Determine the (x, y) coordinate at the center of the cell enclosing the given text.  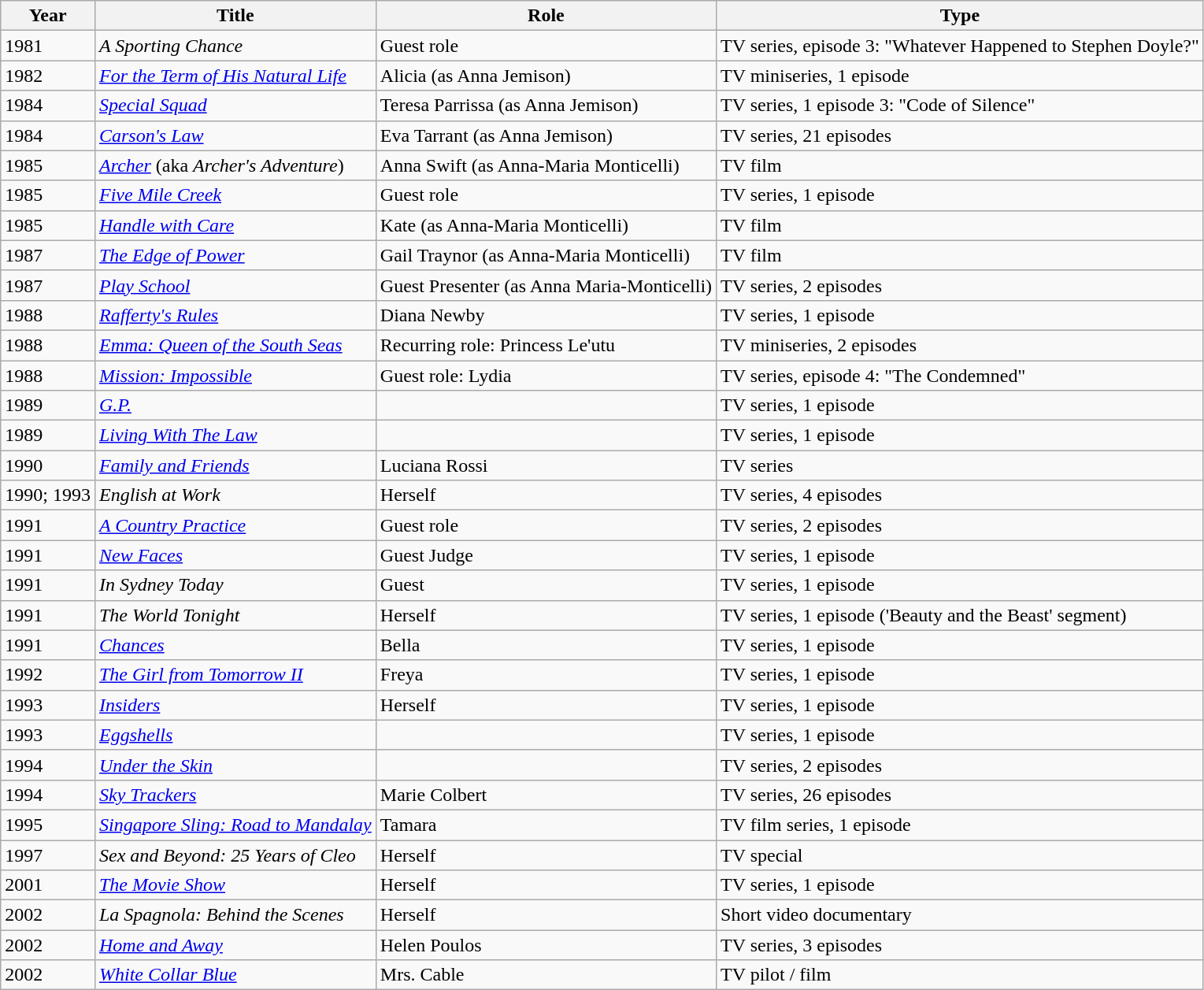
TV series, episode 3: "Whatever Happened to Stephen Doyle?" (961, 46)
Eggshells (235, 735)
Guest Judge (546, 555)
English at Work (235, 495)
A Country Practice (235, 525)
Living With The Law (235, 436)
TV series, 1 episode 3: "Code of Silence" (961, 106)
Diana Newby (546, 315)
Luciana Rossi (546, 465)
Type (961, 16)
TV series, 4 episodes (961, 495)
Under the Skin (235, 765)
1981 (48, 46)
Archer (aka Archer's Adventure) (235, 165)
A Sporting Chance (235, 46)
Guest Presenter (as Anna Maria-Monticelli) (546, 285)
Play School (235, 285)
1982 (48, 76)
White Collar Blue (235, 975)
Year (48, 16)
Short video documentary (961, 915)
Alicia (as Anna Jemison) (546, 76)
Guest role: Lydia (546, 376)
TV special (961, 855)
Bella (546, 645)
For the Term of His Natural Life (235, 76)
Eva Tarrant (as Anna Jemison) (546, 135)
Tamara (546, 825)
Role (546, 16)
TV miniseries, 2 episodes (961, 345)
Mrs. Cable (546, 975)
Guest (546, 585)
Helen Poulos (546, 945)
1995 (48, 825)
TV series, episode 4: "The Condemned" (961, 376)
Freya (546, 675)
Chances (235, 645)
Emma: Queen of the South Seas (235, 345)
Singapore Sling: Road to Mandalay (235, 825)
TV series, 26 episodes (961, 795)
Insiders (235, 705)
Title (235, 16)
1992 (48, 675)
1990; 1993 (48, 495)
TV pilot / film (961, 975)
In Sydney Today (235, 585)
The Girl from Tomorrow II (235, 675)
Anna Swift (as Anna-Maria Monticelli) (546, 165)
The World Tonight (235, 615)
Family and Friends (235, 465)
The Edge of Power (235, 255)
G.P. (235, 406)
TV film series, 1 episode (961, 825)
Home and Away (235, 945)
Marie Colbert (546, 795)
La Spagnola: Behind the Scenes (235, 915)
Gail Traynor (as Anna-Maria Monticelli) (546, 255)
TV series, 1 episode ('Beauty and the Beast' segment) (961, 615)
Carson's Law (235, 135)
Mission: Impossible (235, 376)
New Faces (235, 555)
1997 (48, 855)
Kate (as Anna-Maria Monticelli) (546, 225)
Recurring role: Princess Le'utu (546, 345)
TV miniseries, 1 episode (961, 76)
2001 (48, 885)
1990 (48, 465)
Sex and Beyond: 25 Years of Cleo (235, 855)
The Movie Show (235, 885)
TV series, 3 episodes (961, 945)
Teresa Parrissa (as Anna Jemison) (546, 106)
Sky Trackers (235, 795)
Rafferty's Rules (235, 315)
Special Squad (235, 106)
TV series (961, 465)
TV series, 21 episodes (961, 135)
Handle with Care (235, 225)
Five Mile Creek (235, 195)
